From the cell containing the given text, extract its center point as [x, y] coordinate. 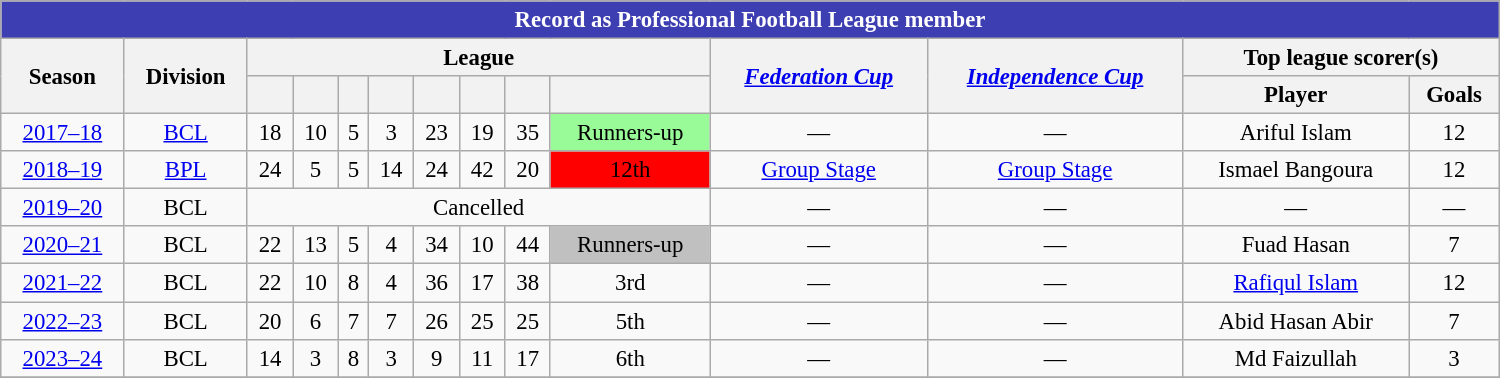
Federation Cup [818, 76]
19 [482, 133]
Independence Cup [1054, 76]
Fuad Hasan [1296, 245]
2022–23 [62, 321]
Ariful Islam [1296, 133]
2018–19 [62, 170]
Player [1296, 95]
35 [528, 133]
42 [482, 170]
Record as Professional Football League member [750, 20]
2019–20 [62, 208]
26 [437, 321]
2020–21 [62, 245]
36 [437, 283]
Top league scorer(s) [1341, 58]
23 [437, 133]
5th [630, 321]
44 [528, 245]
38 [528, 283]
6 [316, 321]
Cancelled [478, 208]
League [478, 58]
13 [316, 245]
Season [62, 76]
11 [482, 358]
18 [270, 133]
6th [630, 358]
Abid Hasan Abir [1296, 321]
34 [437, 245]
Goals [1454, 95]
Division [186, 76]
Md Faizullah [1296, 358]
2021–22 [62, 283]
Ismael Bangoura [1296, 170]
BPL [186, 170]
2017–18 [62, 133]
3rd [630, 283]
2023–24 [62, 358]
9 [437, 358]
Rafiqul Islam [1296, 283]
12th [630, 170]
